Locate the cell with the specified text and output its (x, y) center coordinate. 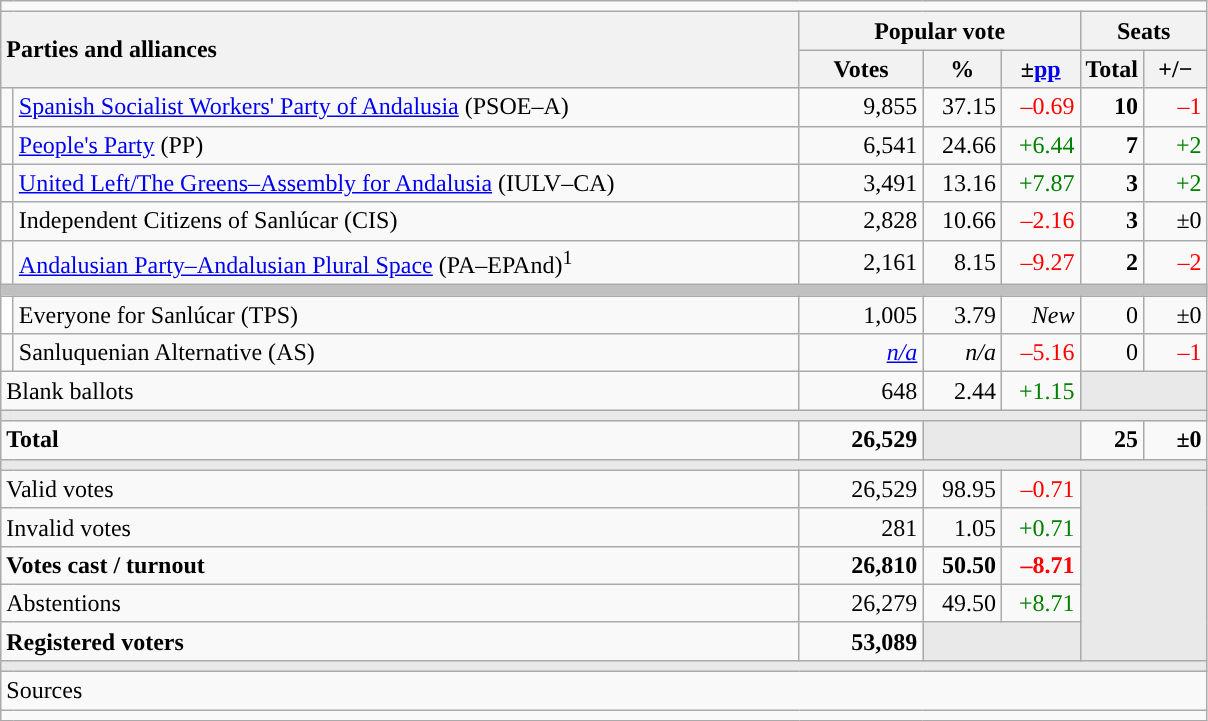
Popular vote (940, 31)
+0.71 (1040, 527)
2,828 (861, 221)
10 (1112, 107)
13.16 (962, 183)
3.79 (962, 315)
–2.16 (1040, 221)
–9.27 (1040, 262)
Valid votes (400, 489)
3,491 (861, 183)
% (962, 69)
Sources (604, 691)
+/− (1176, 69)
281 (861, 527)
37.15 (962, 107)
+1.15 (1040, 391)
1.05 (962, 527)
+8.71 (1040, 603)
50.50 (962, 565)
6,541 (861, 145)
26,279 (861, 603)
2,161 (861, 262)
+6.44 (1040, 145)
26,810 (861, 565)
Votes cast / turnout (400, 565)
–8.71 (1040, 565)
People's Party (PP) (406, 145)
Sanluquenian Alternative (AS) (406, 353)
±pp (1040, 69)
–0.71 (1040, 489)
8.15 (962, 262)
1,005 (861, 315)
–5.16 (1040, 353)
Invalid votes (400, 527)
49.50 (962, 603)
10.66 (962, 221)
Blank ballots (400, 391)
2 (1112, 262)
98.95 (962, 489)
Votes (861, 69)
2.44 (962, 391)
–2 (1176, 262)
648 (861, 391)
Parties and alliances (400, 50)
Andalusian Party–Andalusian Plural Space (PA–EPAnd)1 (406, 262)
+7.87 (1040, 183)
Everyone for Sanlúcar (TPS) (406, 315)
Abstentions (400, 603)
United Left/The Greens–Assembly for Andalusia (IULV–CA) (406, 183)
–0.69 (1040, 107)
24.66 (962, 145)
9,855 (861, 107)
Seats (1144, 31)
53,089 (861, 641)
New (1040, 315)
7 (1112, 145)
Independent Citizens of Sanlúcar (CIS) (406, 221)
Spanish Socialist Workers' Party of Andalusia (PSOE–A) (406, 107)
25 (1112, 440)
Registered voters (400, 641)
